Determine the [X, Y] coordinate at the center of the cell enclosing the given text.  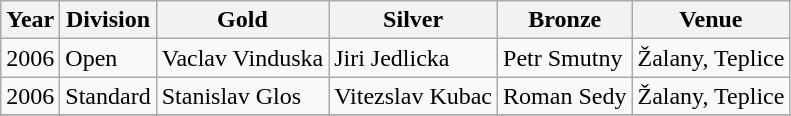
Gold [242, 20]
Stanislav Glos [242, 96]
Venue [711, 20]
Silver [414, 20]
Petr Smutny [565, 58]
Vaclav Vinduska [242, 58]
Standard [108, 96]
Bronze [565, 20]
Year [30, 20]
Roman Sedy [565, 96]
Jiri Jedlicka [414, 58]
Vitezslav Kubac [414, 96]
Division [108, 20]
Open [108, 58]
